Pinpoint the cell where the given text exists, returning its (X, Y) midpoint coordinate. 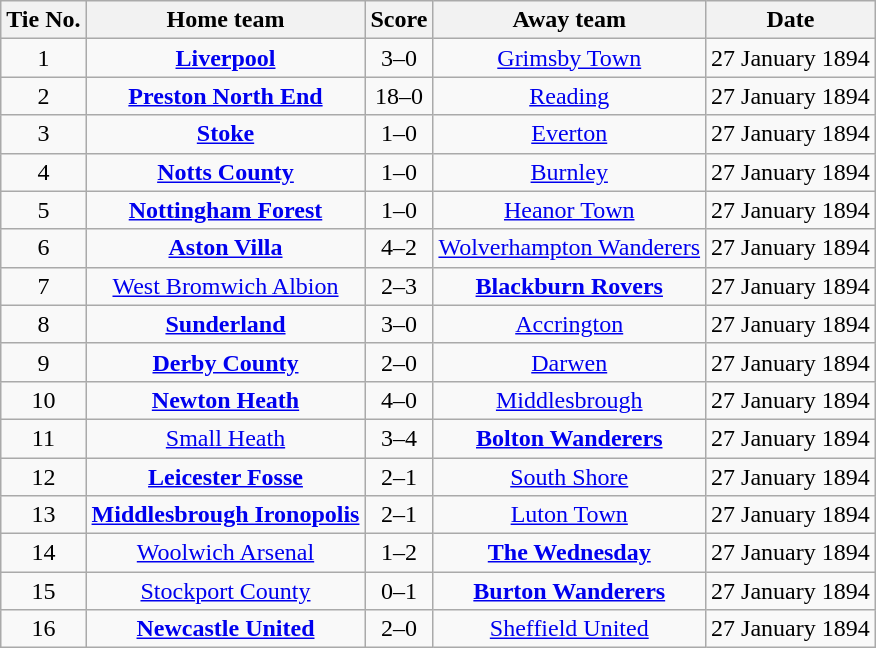
5 (44, 210)
Sheffield United (570, 629)
2 (44, 96)
3–4 (399, 438)
Woolwich Arsenal (226, 553)
Newcastle United (226, 629)
Stockport County (226, 591)
Accrington (570, 324)
Middlesbrough (570, 400)
9 (44, 362)
Reading (570, 96)
Burton Wanderers (570, 591)
2–3 (399, 286)
Luton Town (570, 515)
Tie No. (44, 20)
Home team (226, 20)
4–2 (399, 248)
14 (44, 553)
18–0 (399, 96)
Date (791, 20)
Preston North End (226, 96)
Stoke (226, 134)
Derby County (226, 362)
8 (44, 324)
4 (44, 172)
South Shore (570, 477)
16 (44, 629)
West Bromwich Albion (226, 286)
Sunderland (226, 324)
Heanor Town (570, 210)
13 (44, 515)
15 (44, 591)
Middlesbrough Ironopolis (226, 515)
Bolton Wanderers (570, 438)
6 (44, 248)
Wolverhampton Wanderers (570, 248)
4–0 (399, 400)
11 (44, 438)
Notts County (226, 172)
Away team (570, 20)
Aston Villa (226, 248)
Newton Heath (226, 400)
Leicester Fosse (226, 477)
3 (44, 134)
7 (44, 286)
Everton (570, 134)
1–2 (399, 553)
Nottingham Forest (226, 210)
1 (44, 58)
0–1 (399, 591)
Score (399, 20)
10 (44, 400)
Small Heath (226, 438)
Darwen (570, 362)
Burnley (570, 172)
Grimsby Town (570, 58)
Blackburn Rovers (570, 286)
12 (44, 477)
The Wednesday (570, 553)
Liverpool (226, 58)
